Identify which cell holds the provided text, then report its (x, y) central coordinate. 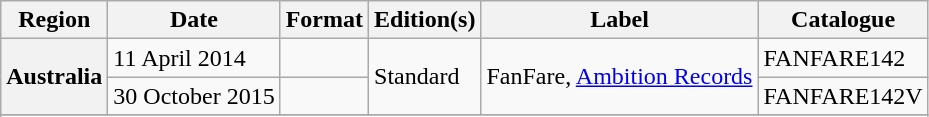
11 April 2014 (194, 58)
FanFare, Ambition Records (620, 77)
Catalogue (843, 20)
Format (324, 20)
Label (620, 20)
FANFARE142V (843, 96)
Australia (54, 77)
Date (194, 20)
30 October 2015 (194, 96)
Standard (425, 77)
Region (54, 20)
Edition(s) (425, 20)
FANFARE142 (843, 58)
